Search for the cell housing the specified text and yield its [X, Y] center coordinate. 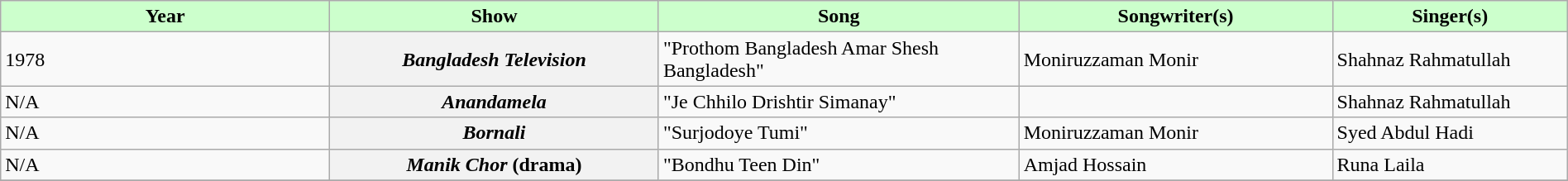
Bangladesh Television [495, 60]
Bornali [495, 133]
"Surjodoye Tumi" [839, 133]
Manik Chor (drama) [495, 164]
Anandamela [495, 102]
Singer(s) [1450, 17]
1978 [165, 60]
Syed Abdul Hadi [1450, 133]
"Prothom Bangladesh Amar Shesh Bangladesh" [839, 60]
Amjad Hossain [1176, 164]
Songwriter(s) [1176, 17]
"Je Chhilo Drishtir Simanay" [839, 102]
"Bondhu Teen Din" [839, 164]
Song [839, 17]
Show [495, 17]
Year [165, 17]
Runa Laila [1450, 164]
